Output the (x, y) coordinate of the center of the cell containing the given text.  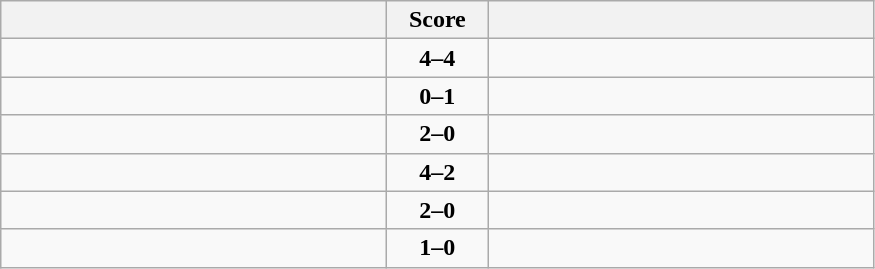
0–1 (438, 96)
4–2 (438, 172)
Score (438, 20)
1–0 (438, 248)
4–4 (438, 58)
